Scan for the cell matching the given text and deliver its (x, y) coordinate at center. 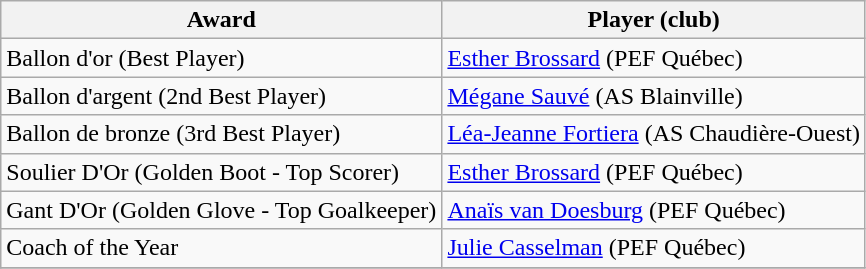
Ballon de bronze (3rd Best Player) (222, 134)
Ballon d'argent (2nd Best Player) (222, 96)
Coach of the Year (222, 248)
Ballon d'or (Best Player) (222, 58)
Player (club) (654, 20)
Julie Casselman (PEF Québec) (654, 248)
Award (222, 20)
Léa-Jeanne Fortiera (AS Chaudière-Ouest) (654, 134)
Anaïs van Doesburg (PEF Québec) (654, 210)
Soulier D'Or (Golden Boot - Top Scorer) (222, 172)
Gant D'Or (Golden Glove - Top Goalkeeper) (222, 210)
Mégane Sauvé (AS Blainville) (654, 96)
